Pinpoint the cell where the given text exists, returning its [x, y] midpoint coordinate. 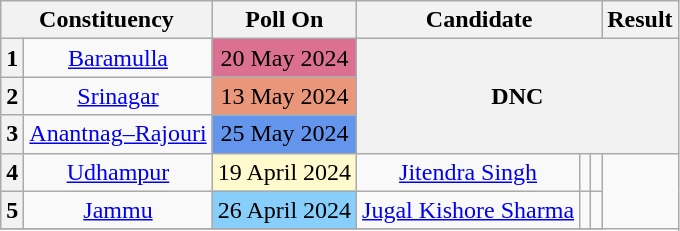
26 April 2024 [284, 210]
Candidate [480, 20]
Anantnag–Rajouri [118, 134]
5 [12, 210]
Jitendra Singh [468, 172]
Constituency [106, 20]
Poll On [284, 20]
13 May 2024 [284, 96]
Result [640, 20]
19 April 2024 [284, 172]
Srinagar [118, 96]
Jammu [118, 210]
DNC [518, 96]
4 [12, 172]
1 [12, 58]
3 [12, 134]
Jugal Kishore Sharma [468, 210]
2 [12, 96]
Udhampur [118, 172]
25 May 2024 [284, 134]
Baramulla [118, 58]
20 May 2024 [284, 58]
